Return (X, Y) of the center of cell containing provided text 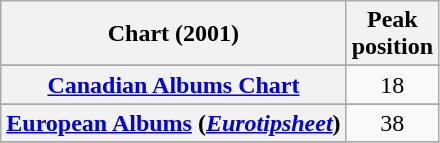
Canadian Albums Chart (174, 85)
18 (392, 85)
38 (392, 123)
Peakposition (392, 34)
European Albums (Eurotipsheet) (174, 123)
Chart (2001) (174, 34)
